Find where the given text appears and provide that cell's center as (x, y) coordinate. 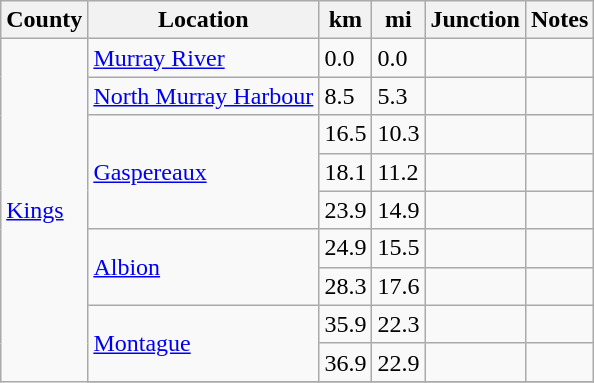
Junction (475, 20)
5.3 (398, 96)
23.9 (346, 210)
14.9 (398, 210)
17.6 (398, 286)
North Murray Harbour (204, 96)
22.9 (398, 362)
Gaspereaux (204, 172)
Montague (204, 343)
km (346, 20)
18.1 (346, 172)
16.5 (346, 134)
8.5 (346, 96)
22.3 (398, 324)
35.9 (346, 324)
Kings (44, 210)
36.9 (346, 362)
Location (204, 20)
Murray River (204, 58)
10.3 (398, 134)
Albion (204, 267)
County (44, 20)
11.2 (398, 172)
28.3 (346, 286)
24.9 (346, 248)
15.5 (398, 248)
mi (398, 20)
Notes (559, 20)
